Detect which cell encompasses the target text, then output its [X, Y] center coordinate. 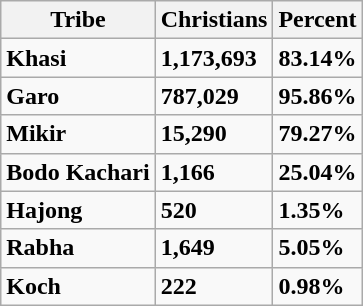
83.14% [318, 58]
1,166 [214, 172]
79.27% [318, 134]
1,173,693 [214, 58]
Christians [214, 20]
1,649 [214, 248]
787,029 [214, 96]
0.98% [318, 286]
Mikir [78, 134]
25.04% [318, 172]
1.35% [318, 210]
Koch [78, 286]
Tribe [78, 20]
520 [214, 210]
Rabha [78, 248]
5.05% [318, 248]
222 [214, 286]
Percent [318, 20]
Khasi [78, 58]
Garo [78, 96]
15,290 [214, 134]
Bodo Kachari [78, 172]
Hajong [78, 210]
95.86% [318, 96]
